Find where the given text appears and provide that cell's center as [X, Y] coordinate. 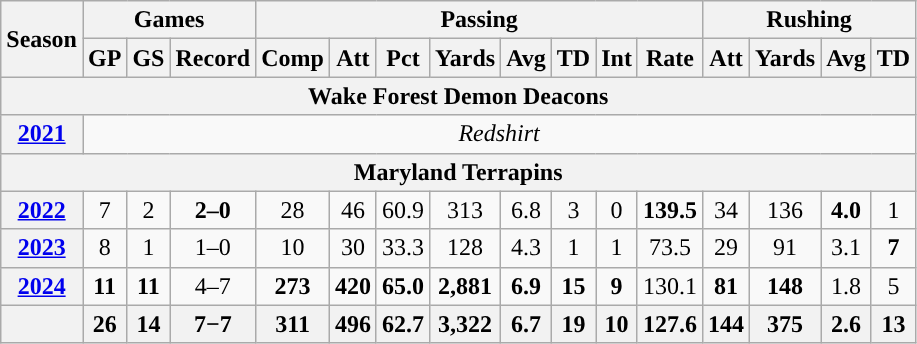
Rushing [808, 20]
8 [104, 248]
Int [617, 58]
9 [617, 286]
3,322 [466, 324]
62.7 [402, 324]
136 [786, 210]
7−7 [213, 324]
3.1 [846, 248]
148 [786, 286]
2 [148, 210]
Record [213, 58]
Rate [670, 58]
5 [893, 286]
2023 [42, 248]
46 [352, 210]
29 [726, 248]
2–0 [213, 210]
34 [726, 210]
33.3 [402, 248]
65.0 [402, 286]
1.8 [846, 286]
14 [148, 324]
2022 [42, 210]
Season [42, 39]
15 [573, 286]
273 [293, 286]
28 [293, 210]
Wake Forest Demon Deacons [458, 96]
0 [617, 210]
13 [893, 324]
19 [573, 324]
Games [168, 20]
Comp [293, 58]
496 [352, 324]
128 [466, 248]
6.7 [526, 324]
313 [466, 210]
2024 [42, 286]
4–7 [213, 286]
139.5 [670, 210]
1–0 [213, 248]
130.1 [670, 286]
2021 [42, 134]
6.8 [526, 210]
3 [573, 210]
311 [293, 324]
GP [104, 58]
Redshirt [498, 134]
2.6 [846, 324]
420 [352, 286]
4.3 [526, 248]
144 [726, 324]
6.9 [526, 286]
Passing [480, 20]
91 [786, 248]
30 [352, 248]
375 [786, 324]
60.9 [402, 210]
GS [148, 58]
26 [104, 324]
73.5 [670, 248]
81 [726, 286]
Maryland Terrapins [458, 172]
Pct [402, 58]
4.0 [846, 210]
2,881 [466, 286]
127.6 [670, 324]
